Provide the [X, Y] coordinate of the cell's center where the given text is located.  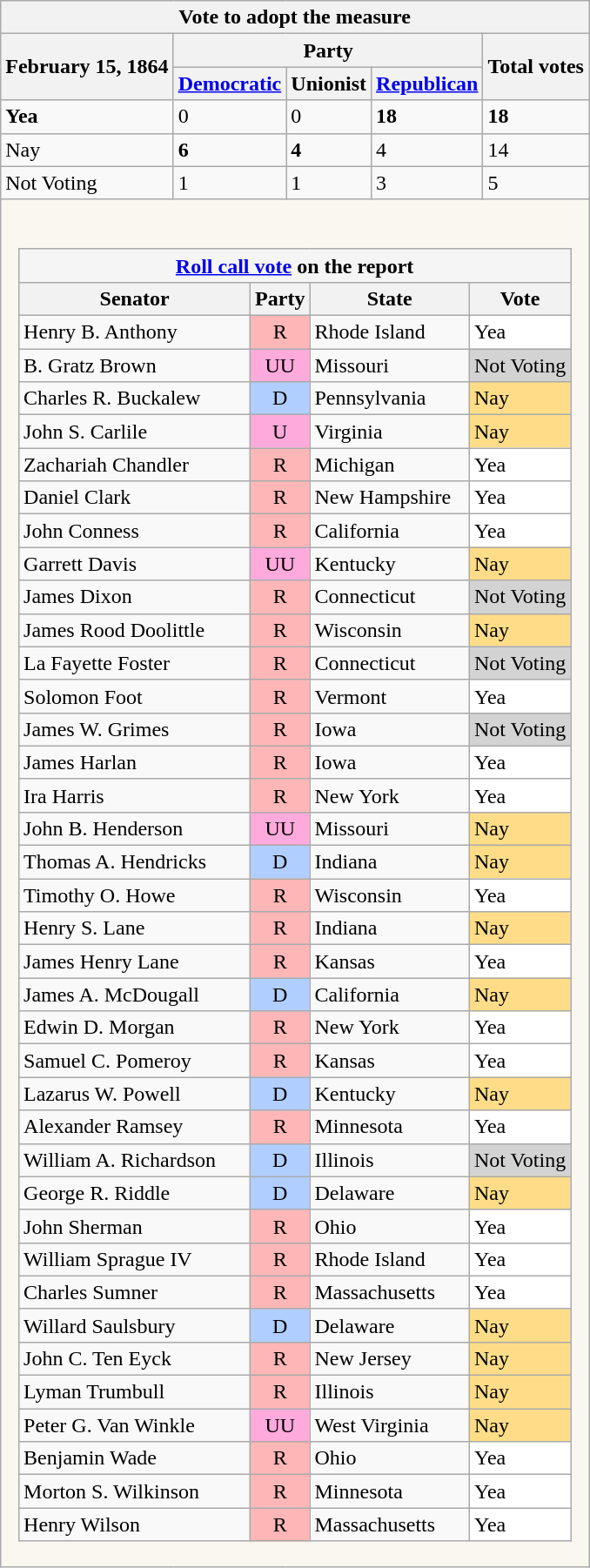
February 15, 1864 [87, 67]
James Henry Lane [135, 962]
New Hampshire [390, 498]
5 [536, 183]
William A. Richardson [135, 1160]
Samuel C. Pomeroy [135, 1061]
Timothy O. Howe [135, 895]
John Conness [135, 531]
6 [230, 150]
Peter G. Van Winkle [135, 1425]
Willard Saulsbury [135, 1325]
Daniel Clark [135, 498]
Charles Sumner [135, 1292]
Republican [427, 84]
George R. Riddle [135, 1193]
John B. Henderson [135, 828]
Pennsylvania [390, 399]
Total votes [536, 67]
14 [536, 150]
John S. Carlile [135, 432]
New Jersey [390, 1358]
Charles R. Buckalew [135, 399]
Vote to adopt the measure [295, 17]
Vermont [390, 696]
U [280, 432]
Garrett Davis [135, 564]
3 [427, 183]
Ira Harris [135, 795]
Thomas A. Hendricks [135, 862]
Vote [520, 298]
Michigan [390, 465]
James A. McDougall [135, 995]
James Harlan [135, 762]
Solomon Foot [135, 696]
John Sherman [135, 1226]
William Sprague IV [135, 1259]
Lyman Trumbull [135, 1392]
Morton S. Wilkinson [135, 1491]
Unionist [329, 84]
Henry S. Lane [135, 928]
Edwin D. Morgan [135, 1028]
Henry Wilson [135, 1524]
James Rood Doolittle [135, 630]
B. Gratz Brown [135, 365]
Roll call vote on the report [295, 265]
Alexander Ramsey [135, 1127]
Senator [135, 298]
Henry B. Anthony [135, 332]
James W. Grimes [135, 729]
John C. Ten Eyck [135, 1358]
Democratic [230, 84]
Benjamin Wade [135, 1458]
Virginia [390, 432]
La Fayette Foster [135, 663]
Lazarus W. Powell [135, 1094]
State [390, 298]
Zachariah Chandler [135, 465]
James Dixon [135, 597]
West Virginia [390, 1425]
